Return the [x, y] coordinate for the center point of the cell that contains the specified text.  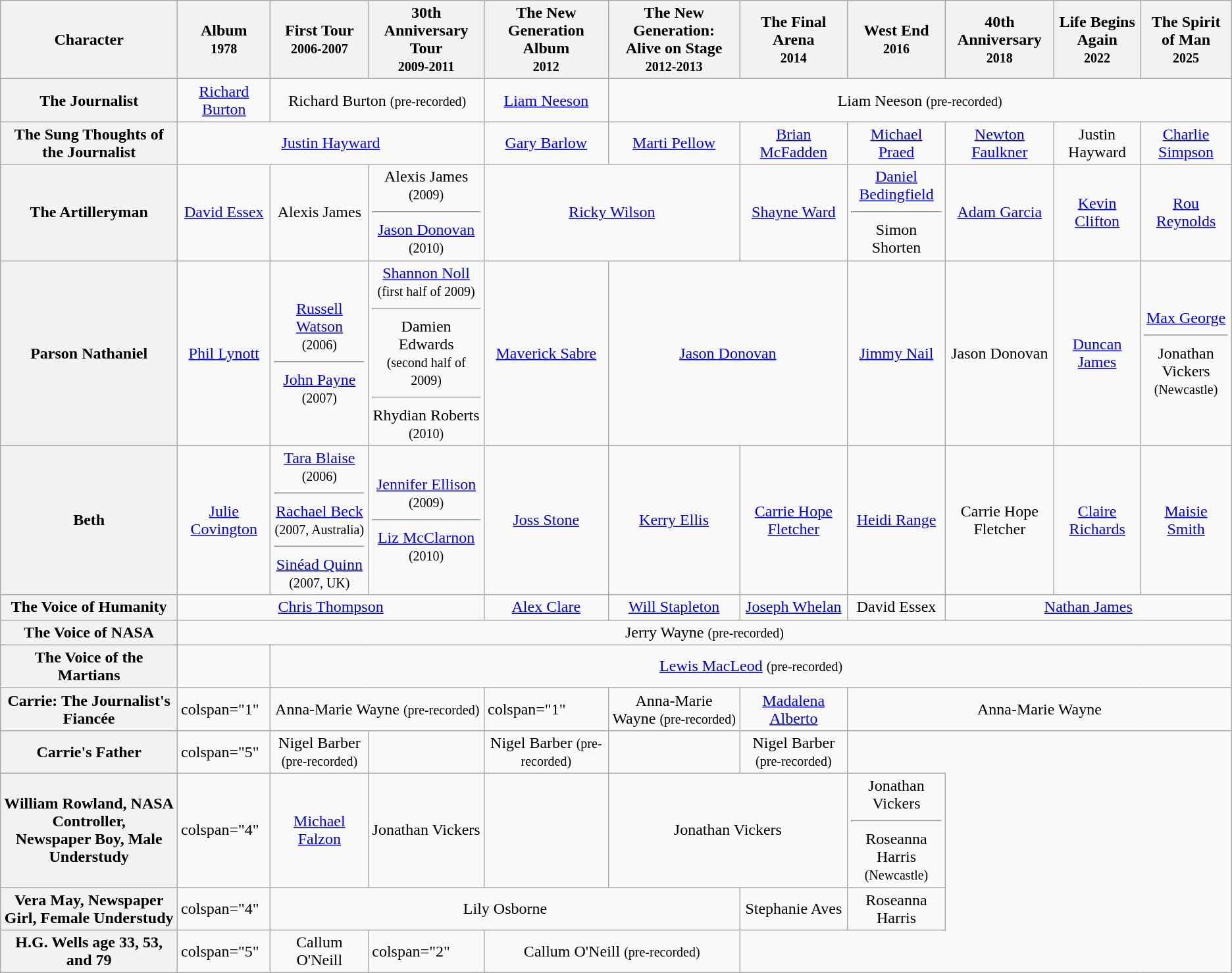
40th Anniversary2018 [999, 39]
Alexis James [320, 212]
Chris Thompson [331, 607]
Newton Faulkner [999, 143]
The Final Arena2014 [794, 39]
Jennifer Ellison(2009)Liz McClarnon (2010) [426, 520]
Kerry Ellis [674, 520]
Carrie: The Journalist's Fiancée [90, 709]
Lewis MacLeod (pre-recorded) [751, 666]
Duncan James [1097, 353]
West End2016 [896, 39]
The New Generation Album2012 [546, 39]
The New Generation:Alive on Stage2012-2013 [674, 39]
Richard Burton [224, 100]
Adam Garcia [999, 212]
Marti Pellow [674, 143]
Life Begins Again2022 [1097, 39]
Joseph Whelan [794, 607]
The Spirit of Man2025 [1186, 39]
Joss Stone [546, 520]
30th Anniversary Tour2009-2011 [426, 39]
Gary Barlow [546, 143]
Richard Burton (pre-recorded) [377, 100]
Michael Praed [896, 143]
Carrie's Father [90, 751]
First Tour2006-2007 [320, 39]
Callum O'Neill (pre-recorded) [612, 951]
Julie Covington [224, 520]
The Artilleryman [90, 212]
Lily Osborne [505, 908]
Jimmy Nail [896, 353]
colspan="2" [426, 951]
Ricky Wilson [612, 212]
Russell Watson (2006)John Payne (2007) [320, 353]
Tara Blaise(2006)Rachael Beck(2007, Australia)Sinéad Quinn(2007, UK) [320, 520]
The Voice of NASA [90, 632]
Shayne Ward [794, 212]
H.G. Wells age 33, 53, and 79 [90, 951]
Maisie Smith [1186, 520]
Vera May, Newspaper Girl, Female Understudy [90, 908]
Shannon Noll (first half of 2009)Damien Edwards (second half of 2009)Rhydian Roberts(2010) [426, 353]
Album1978 [224, 39]
William Rowland, NASA Controller, Newspaper Boy, Male Understudy [90, 830]
Anna-Marie Wayne [1040, 709]
Brian McFadden [794, 143]
Jonathan VickersRoseanna Harris(Newcastle) [896, 830]
Nathan James [1089, 607]
Beth [90, 520]
Rou Reynolds [1186, 212]
Roseanna Harris [896, 908]
Madalena Alberto [794, 709]
Heidi Range [896, 520]
The Voice of the Martians [90, 666]
Alex Clare [546, 607]
Alexis James (2009)Jason Donovan(2010) [426, 212]
Max GeorgeJonathan Vickers(Newcastle) [1186, 353]
Liam Neeson (pre-recorded) [920, 100]
Parson Nathaniel [90, 353]
Will Stapleton [674, 607]
Jerry Wayne (pre-recorded) [705, 632]
Phil Lynott [224, 353]
Claire Richards [1097, 520]
The Journalist [90, 100]
Daniel BedingfieldSimon Shorten [896, 212]
Liam Neeson [546, 100]
Maverick Sabre [546, 353]
The Voice of Humanity [90, 607]
Michael Falzon [320, 830]
Character [90, 39]
The Sung Thoughts of the Journalist [90, 143]
Stephanie Aves [794, 908]
Charlie Simpson [1186, 143]
Kevin Clifton [1097, 212]
Callum O'Neill [320, 951]
